Capture the cell that displays the provided text and extract its [X, Y] central coordinate. 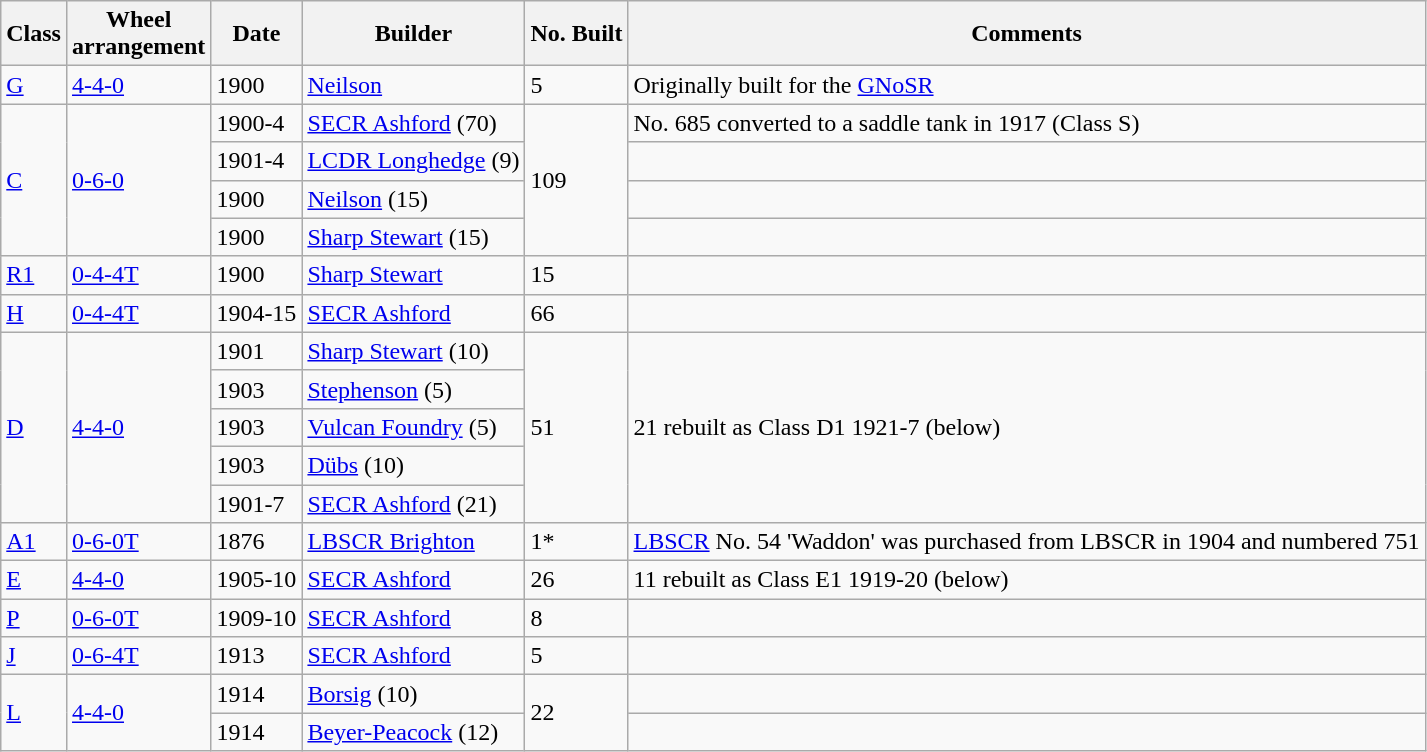
A1 [34, 542]
P [34, 618]
0-6-4T [138, 656]
Stephenson (5) [414, 389]
1900-4 [256, 123]
22 [576, 713]
Borsig (10) [414, 694]
LCDR Longhedge (9) [414, 161]
26 [576, 580]
D [34, 427]
LBSCR Brighton [414, 542]
Originally built for the GNoSR [1026, 85]
21 rebuilt as Class D1 1921-7 (below) [1026, 427]
109 [576, 180]
Sharp Stewart [414, 275]
Sharp Stewart (10) [414, 351]
Sharp Stewart (15) [414, 237]
No. Built [576, 34]
15 [576, 275]
Builder [414, 34]
1876 [256, 542]
J [34, 656]
Comments [1026, 34]
C [34, 180]
1904-15 [256, 313]
Neilson [414, 85]
1909-10 [256, 618]
Wheelarrangement [138, 34]
Vulcan Foundry (5) [414, 427]
66 [576, 313]
1901-4 [256, 161]
Class [34, 34]
11 rebuilt as Class E1 1919-20 (below) [1026, 580]
1913 [256, 656]
0-6-0 [138, 180]
E [34, 580]
R1 [34, 275]
1* [576, 542]
No. 685 converted to a saddle tank in 1917 (Class S) [1026, 123]
51 [576, 427]
L [34, 713]
1901-7 [256, 503]
LBSCR No. 54 'Waddon' was purchased from LBSCR in 1904 and numbered 751 [1026, 542]
1905-10 [256, 580]
H [34, 313]
1901 [256, 351]
G [34, 85]
Date [256, 34]
SECR Ashford (21) [414, 503]
SECR Ashford (70) [414, 123]
Neilson (15) [414, 199]
8 [576, 618]
Dübs (10) [414, 465]
Beyer-Peacock (12) [414, 732]
